Locate the cell with the specified text and output its (x, y) center coordinate. 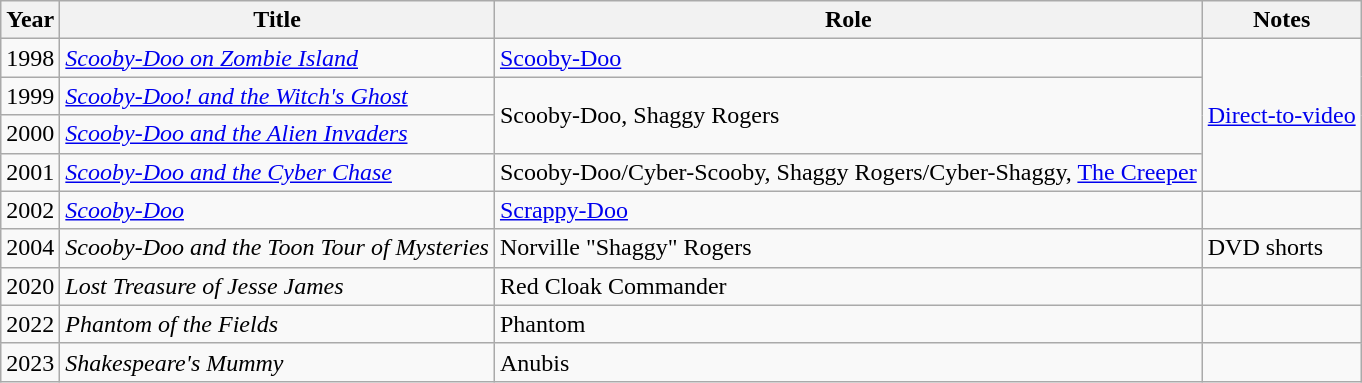
Scooby-Doo and the Alien Invaders (278, 134)
Scooby-Doo! and the Witch's Ghost (278, 96)
Anubis (848, 362)
1999 (30, 96)
2022 (30, 324)
Scooby-Doo on Zombie Island (278, 58)
Scooby-Doo and the Cyber Chase (278, 172)
Shakespeare's Mummy (278, 362)
Role (848, 20)
2001 (30, 172)
Scooby-Doo, Shaggy Rogers (848, 115)
Direct-to-video (1282, 115)
Phantom of the Fields (278, 324)
Notes (1282, 20)
Scrappy-Doo (848, 210)
Year (30, 20)
2000 (30, 134)
2002 (30, 210)
2023 (30, 362)
1998 (30, 58)
Title (278, 20)
Scooby-Doo and the Toon Tour of Mysteries (278, 248)
Red Cloak Commander (848, 286)
Scooby-Doo/Cyber-Scooby, Shaggy Rogers/Cyber-Shaggy, The Creeper (848, 172)
Lost Treasure of Jesse James (278, 286)
2004 (30, 248)
2020 (30, 286)
DVD shorts (1282, 248)
Norville "Shaggy" Rogers (848, 248)
Phantom (848, 324)
